For the text-containing cell, return its midpoint in (x, y) coordinate format. 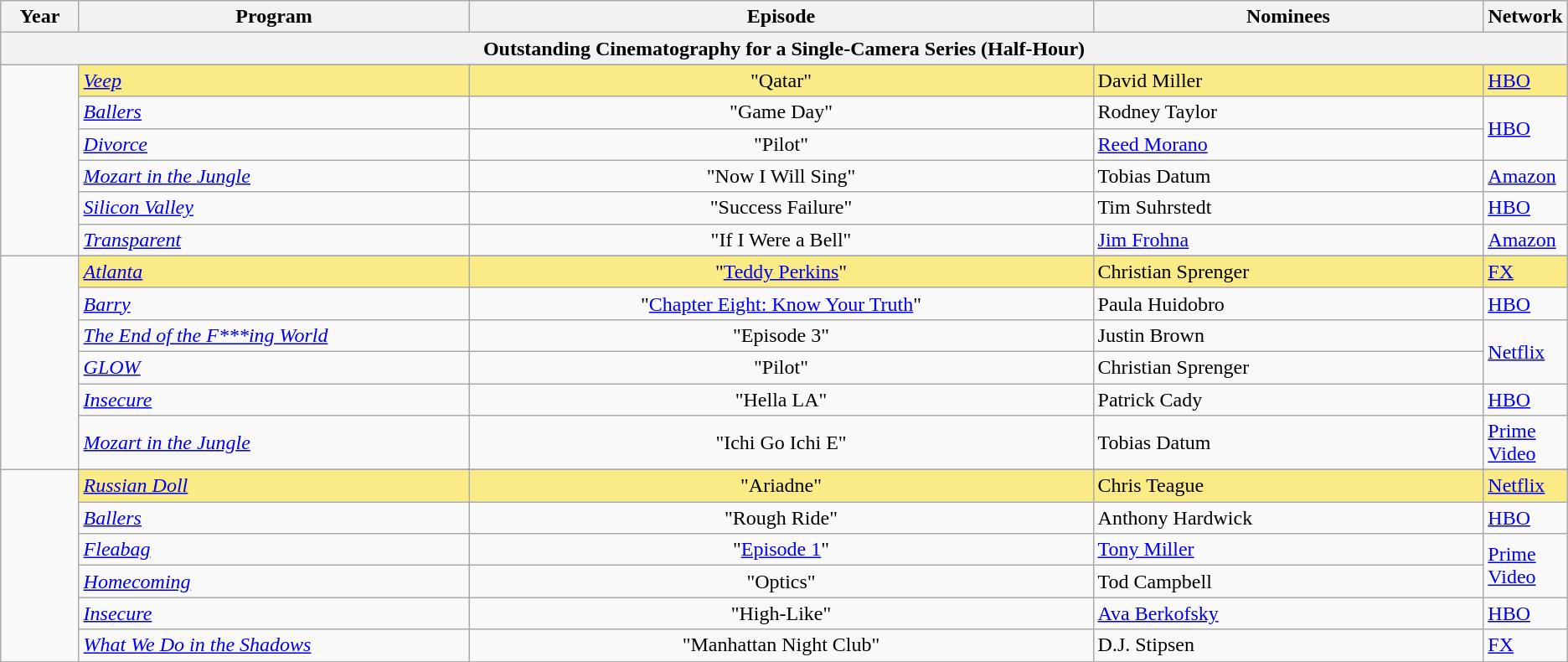
What We Do in the Shadows (274, 645)
"Teddy Perkins" (781, 272)
The End of the F***ing World (274, 335)
Justin Brown (1288, 335)
Paula Huidobro (1288, 303)
"Game Day" (781, 112)
Chris Teague (1288, 486)
"Qatar" (781, 80)
David Miller (1288, 80)
Reed Morano (1288, 144)
Veep (274, 80)
"Rough Ride" (781, 518)
"If I Were a Bell" (781, 240)
Russian Doll (274, 486)
Fleabag (274, 550)
Anthony Hardwick (1288, 518)
"Hella LA" (781, 400)
Network (1525, 17)
Homecoming (274, 582)
"Episode 1" (781, 550)
"Optics" (781, 582)
Patrick Cady (1288, 400)
Silicon Valley (274, 208)
D.J. Stipsen (1288, 645)
Barry (274, 303)
"Episode 3" (781, 335)
Ava Berkofsky (1288, 613)
Divorce (274, 144)
"Now I Will Sing" (781, 176)
Tim Suhrstedt (1288, 208)
"Success Failure" (781, 208)
"Manhattan Night Club" (781, 645)
Outstanding Cinematography for a Single-Camera Series (Half-Hour) (784, 49)
Tod Campbell (1288, 582)
Episode (781, 17)
"High-Like" (781, 613)
Program (274, 17)
Transparent (274, 240)
Tony Miller (1288, 550)
"Ariadne" (781, 486)
Jim Frohna (1288, 240)
Nominees (1288, 17)
"Ichi Go Ichi E" (781, 442)
GLOW (274, 367)
"Chapter Eight: Know Your Truth" (781, 303)
Atlanta (274, 272)
Rodney Taylor (1288, 112)
Year (40, 17)
